Identify which cell holds the provided text, then report its (X, Y) central coordinate. 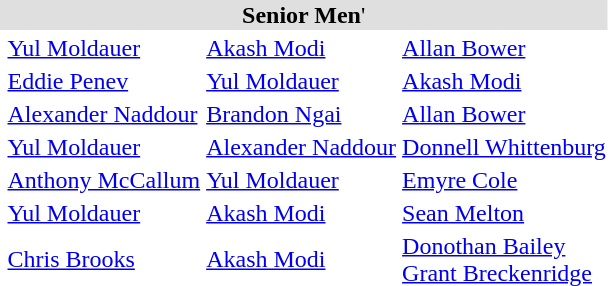
Brandon Ngai (302, 114)
Eddie Penev (104, 81)
Sean Melton (504, 213)
Donnell Whittenburg (504, 147)
Senior Men' (304, 15)
Anthony McCallum (104, 180)
Emyre Cole (504, 180)
